Scan for the cell matching the given text and deliver its [X, Y] coordinate at center. 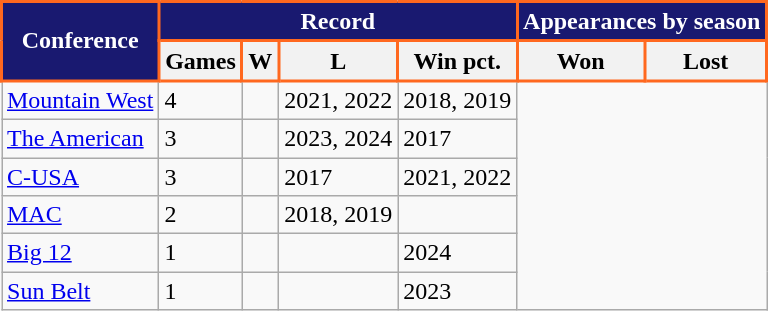
The American [80, 138]
Won [581, 61]
L [338, 61]
Appearances by season [642, 22]
2023 [458, 291]
2 [200, 215]
W [260, 61]
Win pct. [458, 61]
C-USA [80, 177]
4 [200, 100]
Games [200, 61]
Record [338, 22]
Conference [80, 42]
Mountain West [80, 100]
Big 12 [80, 253]
2023, 2024 [338, 138]
MAC [80, 215]
Lost [706, 61]
Sun Belt [80, 291]
2024 [458, 253]
